Scan for the cell matching the given text and deliver its [x, y] coordinate at center. 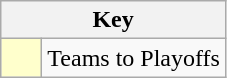
Key [114, 20]
Teams to Playoffs [134, 58]
